From the cell containing the given text, extract its center point as [x, y] coordinate. 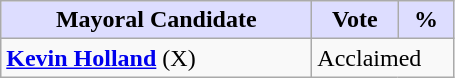
Vote [355, 20]
% [426, 20]
Kevin Holland (X) [156, 58]
Mayoral Candidate [156, 20]
Acclaimed [383, 58]
